Return (x, y) of the center of cell containing provided text 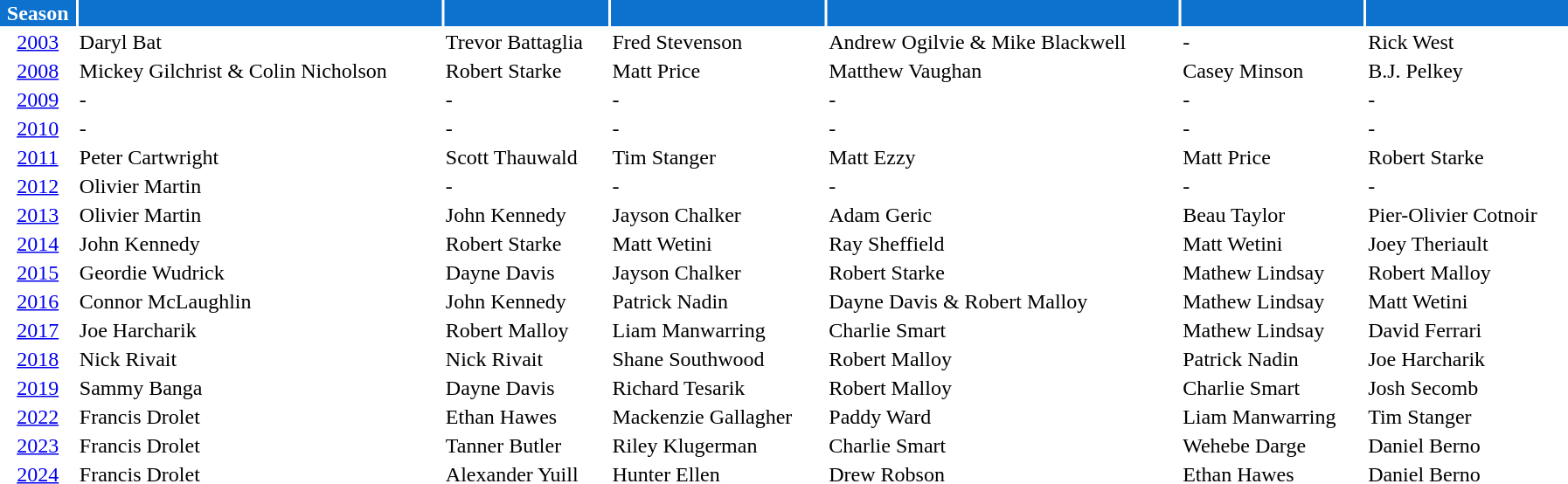
2015 (38, 273)
2012 (38, 186)
Richard Tesarik (718, 388)
Paddy Ward (1003, 417)
Dayne Davis & Robert Malloy (1003, 301)
2003 (38, 42)
Wehebe Darge (1273, 446)
2008 (38, 71)
Riley Klugerman (718, 446)
2019 (38, 388)
Trevor Battaglia (526, 42)
Adam Geric (1003, 215)
Rick West (1467, 42)
2023 (38, 446)
Casey Minson (1273, 71)
Season (38, 13)
Scott Thauwald (526, 157)
Sammy Banga (260, 388)
Geordie Wudrick (260, 273)
Ethan Hawes (526, 417)
Matthew Vaughan (1003, 71)
Daniel Berno (1467, 446)
2022 (38, 417)
Pier-Olivier Cotnoir (1467, 215)
Connor McLaughlin (260, 301)
Mickey Gilchrist & Colin Nicholson (260, 71)
B.J. Pelkey (1467, 71)
Joey Theriault (1467, 244)
Fred Stevenson (718, 42)
2011 (38, 157)
Tanner Butler (526, 446)
Mackenzie Gallagher (718, 417)
2016 (38, 301)
Ray Sheffield (1003, 244)
2018 (38, 359)
Matt Ezzy (1003, 157)
Shane Southwood (718, 359)
2009 (38, 100)
2010 (38, 128)
2017 (38, 330)
David Ferrari (1467, 330)
Beau Taylor (1273, 215)
Andrew Ogilvie & Mike Blackwell (1003, 42)
2013 (38, 215)
Peter Cartwright (260, 157)
Daryl Bat (260, 42)
Josh Secomb (1467, 388)
2014 (38, 244)
